Extract the (x, y) coordinate from the center of the cell holding the provided text.  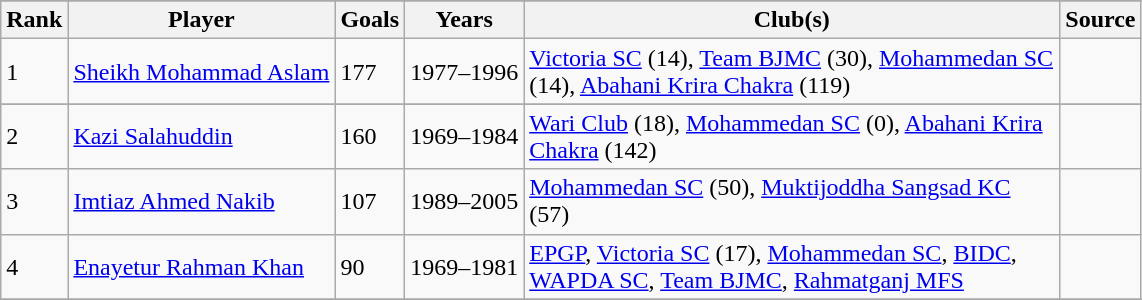
90 (370, 266)
160 (370, 136)
Player (202, 20)
3 (34, 202)
1977–1996 (464, 72)
107 (370, 202)
1 (34, 72)
Years (464, 20)
Wari Club (18), Mohammedan SC (0), Abahani Krira Chakra (142) (792, 136)
Enayetur Rahman Khan (202, 266)
177 (370, 72)
Source (1100, 20)
1969–1981 (464, 266)
1989–2005 (464, 202)
2 (34, 136)
Imtiaz Ahmed Nakib (202, 202)
Goals (370, 20)
Mohammedan SC (50), Muktijoddha Sangsad KC (57) (792, 202)
Sheikh Mohammad Aslam (202, 72)
Victoria SC (14), Team BJMC (30), Mohammedan SC (14), Abahani Krira Chakra (119) (792, 72)
EPGP, Victoria SC (17), Mohammedan SC, BIDC, WAPDA SC, Team BJMC, Rahmatganj MFS (792, 266)
4 (34, 266)
1969–1984 (464, 136)
Rank (34, 20)
Kazi Salahuddin (202, 136)
Club(s) (792, 20)
